Return [X, Y] of the center of cell containing provided text 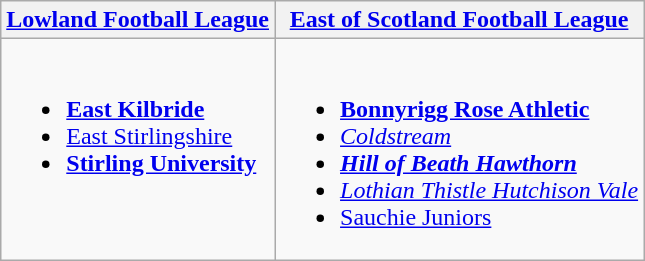
East KilbrideEast StirlingshireStirling University [138, 150]
Bonnyrigg Rose AthleticColdstreamHill of Beath HawthornLothian Thistle Hutchison ValeSauchie Juniors [460, 150]
Lowland Football League [138, 20]
East of Scotland Football League [460, 20]
